From the cell containing the given text, extract its center point as [X, Y] coordinate. 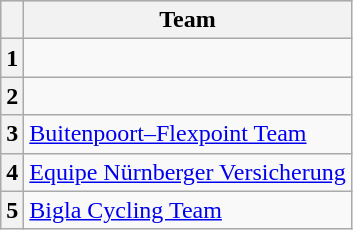
Equipe Nürnberger Versicherung [188, 172]
2 [12, 96]
Team [188, 20]
Bigla Cycling Team [188, 210]
5 [12, 210]
1 [12, 58]
4 [12, 172]
3 [12, 134]
Buitenpoort–Flexpoint Team [188, 134]
